For the text-containing cell, return its midpoint in [x, y] coordinate format. 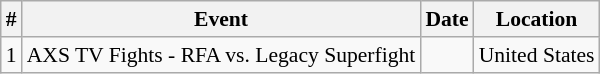
1 [12, 55]
# [12, 19]
Location [537, 19]
Date [446, 19]
United States [537, 55]
AXS TV Fights - RFA vs. Legacy Superfight [222, 55]
Event [222, 19]
